For the text-containing cell, return its midpoint in [X, Y] coordinate format. 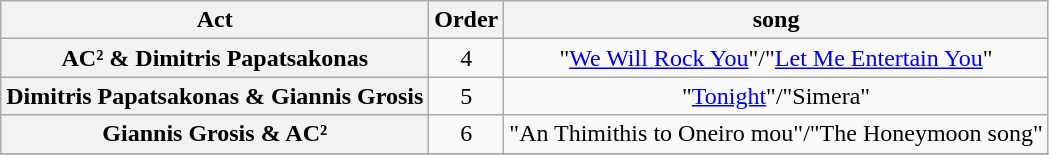
song [776, 20]
Act [215, 20]
"We Will Rock You"/"Let Me Entertain You" [776, 58]
4 [466, 58]
Giannis Grosis & AC² [215, 134]
AC² & Dimitris Papatsakonas [215, 58]
6 [466, 134]
Order [466, 20]
"An Thimithis to Oneiro mou"/"The Honeymoon song" [776, 134]
"Tonight"/"Simera" [776, 96]
Dimitris Papatsakonas & Giannis Grosis [215, 96]
5 [466, 96]
